Determine the [X, Y] coordinate at the center of the cell enclosing the given text.  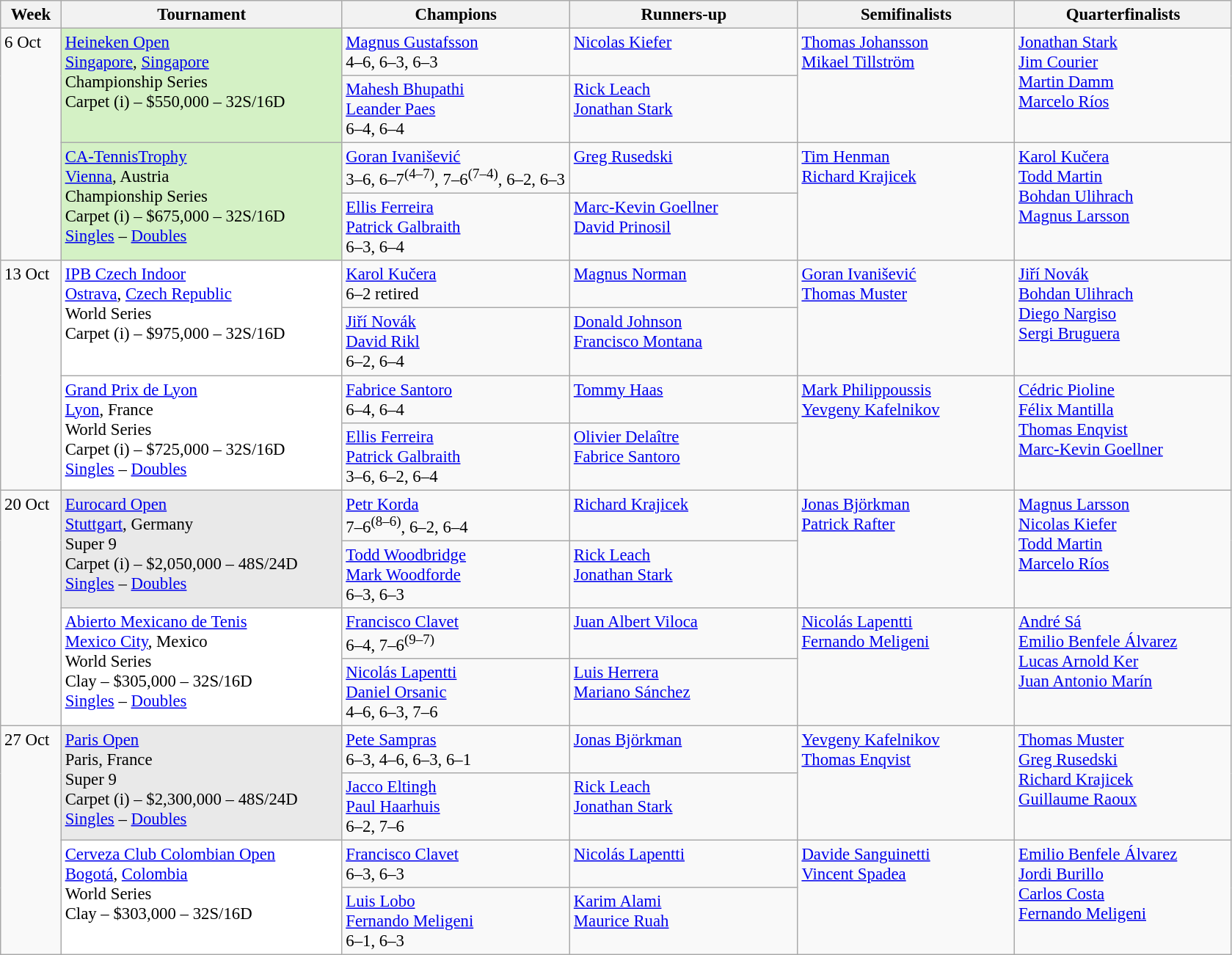
Abierto Mexicano de TenisMexico City, MexicoWorld SeriesClay – $305,000 – 32S/16D Singles – Doubles [201, 667]
Champions [456, 15]
Davide Sanguinetti Vincent Spadea [906, 898]
Greg Rusedski [684, 169]
Runners-up [684, 15]
Petr Korda 7–6(8–6), 6–2, 6–4 [456, 515]
Karol Kučera Todd Martin Bohdan Ulihrach Magnus Larsson [1123, 202]
6 Oct [31, 145]
Jonas Björkman [684, 750]
Richard Krajicek [684, 515]
27 Oct [31, 840]
Tommy Haas [684, 399]
Nicolás Lapentti Daniel Orsanic 4–6, 6–3, 7–6 [456, 692]
André Sá Emilio Benfele Álvarez Lucas Arnold Ker Juan Antonio Marín [1123, 667]
Paris OpenParis, FranceSuper 9Carpet (i) – $2,300,000 – 48S/24D Singles – Doubles [201, 783]
Cédric Pioline Félix Mantilla Thomas Enqvist Marc-Kevin Goellner [1123, 433]
Mahesh Bhupathi Leander Paes 6–4, 6–4 [456, 109]
Jiří Novák Bohdan Ulihrach Diego Nargiso Sergi Bruguera [1123, 318]
Ellis Ferreira Patrick Galbraith 6–3, 6–4 [456, 227]
Pete Sampras 6–3, 4–6, 6–3, 6–1 [456, 750]
CA-TennisTrophyVienna, AustriaChampionship SeriesCarpet (i) – $675,000 – 32S/16D Singles – Doubles [201, 202]
Todd Woodbridge Mark Woodforde 6–3, 6–3 [456, 574]
Marc-Kevin Goellner David Prinosil [684, 227]
Emilio Benfele Álvarez Jordi Burillo Carlos Costa Fernando Meligeni [1123, 898]
Semifinalists [906, 15]
Goran Ivanišević 3–6, 6–7(4–7), 7–6(7–4), 6–2, 6–3 [456, 169]
Juan Albert Viloca [684, 634]
Francisco Clavet 6–4, 7–6(9–7) [456, 634]
Thomas Johansson Mikael Tillström [906, 86]
Jonathan Stark Jim Courier Martin Damm Marcelo Ríos [1123, 86]
Jacco Eltingh Paul Haarhuis 6–2, 7–6 [456, 807]
Karim Alami Maurice Ruah [684, 921]
Cerveza Club Colombian OpenBogotá, ColombiaWorld SeriesClay – $303,000 – 32S/16D [201, 898]
Quarterfinalists [1123, 15]
Ellis Ferreira Patrick Galbraith 3–6, 6–2, 6–4 [456, 456]
Tournament [201, 15]
Donald Johnson Francisco Montana [684, 342]
13 Oct [31, 376]
IPB Czech IndoorOstrava, Czech RepublicWorld SeriesCarpet (i) – $975,000 – 32S/16D [201, 318]
Mark Philippoussis Yevgeny Kafelnikov [906, 433]
Heineken OpenSingapore, SingaporeChampionship SeriesCarpet (i) – $550,000 – 32S/16D [201, 86]
Eurocard OpenStuttgart, GermanySuper 9Carpet (i) – $2,050,000 – 48S/24D Singles – Doubles [201, 549]
Nicolas Kiefer [684, 53]
Magnus Larsson Nicolas Kiefer Todd Martin Marcelo Ríos [1123, 549]
20 Oct [31, 608]
Nicolás Lapentti Fernando Meligeni [906, 667]
Magnus Norman [684, 285]
Francisco Clavet 6–3, 6–3 [456, 864]
Luis Lobo Fernando Meligeni 6–1, 6–3 [456, 921]
Luis Herrera Mariano Sánchez [684, 692]
Tim Henman Richard Krajicek [906, 202]
Goran Ivanišević Thomas Muster [906, 318]
Grand Prix de LyonLyon, FranceWorld SeriesCarpet (i) – $725,000 – 32S/16D Singles – Doubles [201, 433]
Jiří Novák David Rikl 6–2, 6–4 [456, 342]
Fabrice Santoro 6–4, 6–4 [456, 399]
Magnus Gustafsson 4–6, 6–3, 6–3 [456, 53]
Nicolás Lapentti [684, 864]
Thomas Muster Greg Rusedski Richard Krajicek Guillaume Raoux [1123, 783]
Week [31, 15]
Karol Kučera 6–2 retired [456, 285]
Yevgeny Kafelnikov Thomas Enqvist [906, 783]
Jonas Björkman Patrick Rafter [906, 549]
Olivier Delaître Fabrice Santoro [684, 456]
